Find where the given text appears and provide that cell's center as [X, Y] coordinate. 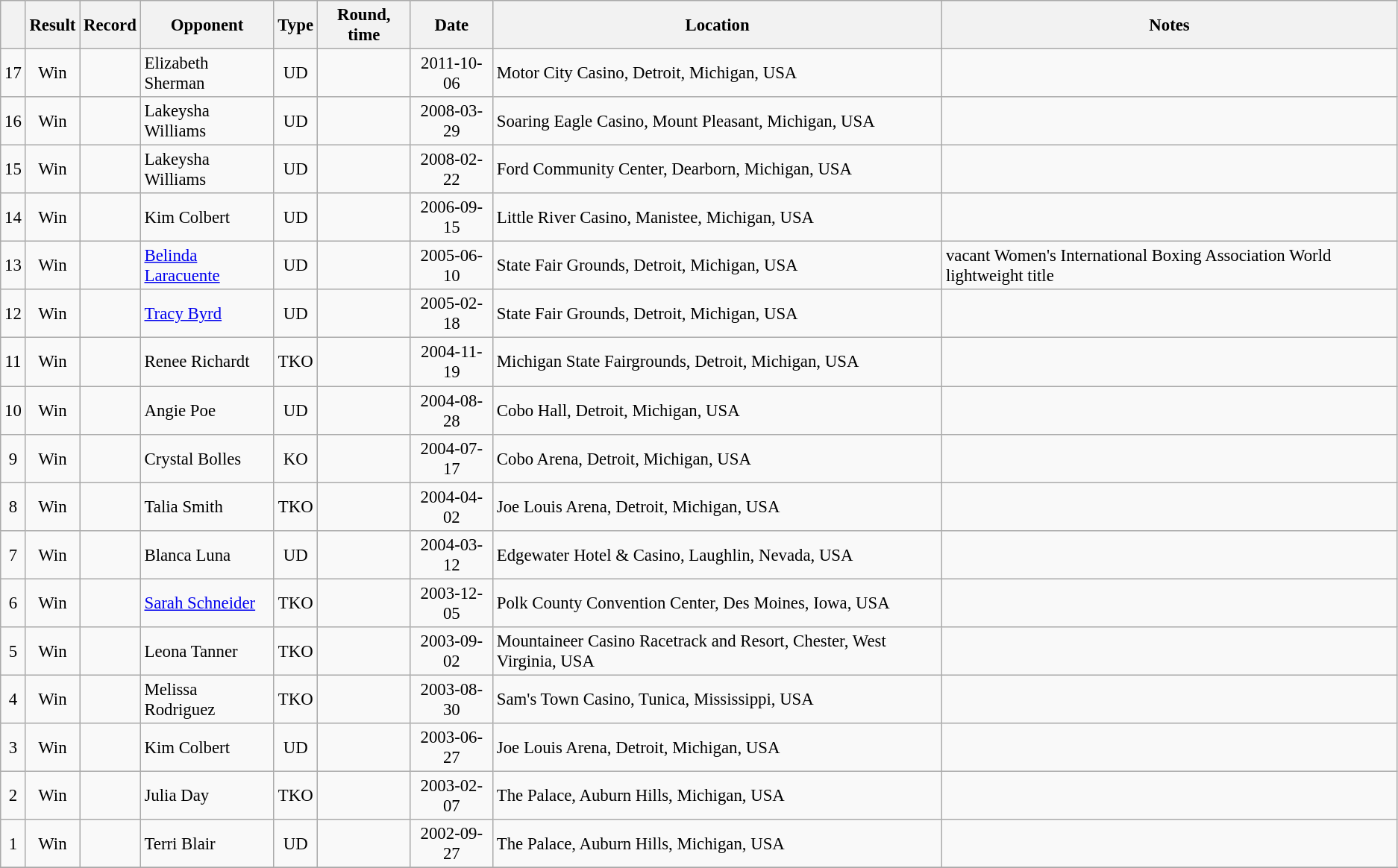
15 [13, 170]
Angie Poe [207, 410]
2 [13, 795]
3 [13, 747]
Type [295, 25]
11 [13, 362]
Little River Casino, Manistee, Michigan, USA [718, 218]
2004-04-02 [451, 507]
6 [13, 603]
Polk County Convention Center, Des Moines, Iowa, USA [718, 603]
17 [13, 73]
2008-03-29 [451, 121]
Melissa Rodriguez [207, 699]
2005-02-18 [451, 313]
2003-09-02 [451, 652]
Soaring Eagle Casino, Mount Pleasant, Michigan, USA [718, 121]
2011-10-06 [451, 73]
2006-09-15 [451, 218]
Renee Richardt [207, 362]
2005-06-10 [451, 265]
2004-03-12 [451, 555]
Edgewater Hotel & Casino, Laughlin, Nevada, USA [718, 555]
Record [110, 25]
vacant Women's International Boxing Association World lightweight title [1170, 265]
2004-08-28 [451, 410]
2004-11-19 [451, 362]
2003-08-30 [451, 699]
Date [451, 25]
Julia Day [207, 795]
16 [13, 121]
Crystal Bolles [207, 458]
Michigan State Fairgrounds, Detroit, Michigan, USA [718, 362]
2003-02-07 [451, 795]
Location [718, 25]
9 [13, 458]
12 [13, 313]
2002-09-27 [451, 844]
Result [52, 25]
2003-06-27 [451, 747]
8 [13, 507]
2008-02-22 [451, 170]
13 [13, 265]
Sarah Schneider [207, 603]
2003-12-05 [451, 603]
Terri Blair [207, 844]
Belinda Laracuente [207, 265]
10 [13, 410]
Cobo Hall, Detroit, Michigan, USA [718, 410]
Sam's Town Casino, Tunica, Mississippi, USA [718, 699]
5 [13, 652]
1 [13, 844]
2004-07-17 [451, 458]
Tracy Byrd [207, 313]
Notes [1170, 25]
Leona Tanner [207, 652]
14 [13, 218]
Motor City Casino, Detroit, Michigan, USA [718, 73]
Talia Smith [207, 507]
4 [13, 699]
KO [295, 458]
Round, time [364, 25]
Blanca Luna [207, 555]
Cobo Arena, Detroit, Michigan, USA [718, 458]
Elizabeth Sherman [207, 73]
Ford Community Center, Dearborn, Michigan, USA [718, 170]
Mountaineer Casino Racetrack and Resort, Chester, West Virginia, USA [718, 652]
Opponent [207, 25]
7 [13, 555]
